From the cell containing the given text, extract its center point as [X, Y] coordinate. 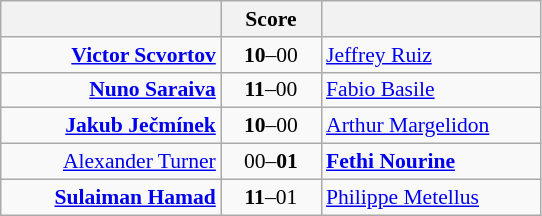
Victor Scvortov [111, 55]
Jeffrey Ruiz [431, 55]
Nuno Saraiva [111, 90]
Fabio Basile [431, 90]
Score [271, 19]
Alexander Turner [111, 162]
11–00 [271, 90]
11–01 [271, 197]
Fethi Nourine [431, 162]
Arthur Margelidon [431, 126]
00–01 [271, 162]
Philippe Metellus [431, 197]
Jakub Ječmínek [111, 126]
Sulaiman Hamad [111, 197]
